Identify which cell holds the provided text, then report its [x, y] central coordinate. 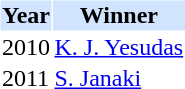
Winner [119, 15]
Year [26, 15]
2010 [26, 47]
K. J. Yesudas [119, 47]
